Identify which cell holds the provided text, then report its (x, y) central coordinate. 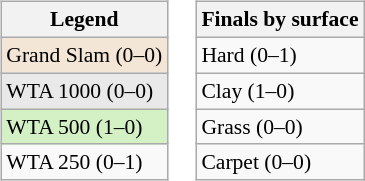
Grass (0–0) (280, 127)
Finals by surface (280, 20)
Legend (84, 20)
Hard (0–1) (280, 55)
Clay (1–0) (280, 91)
WTA 500 (1–0) (84, 127)
WTA 250 (0–1) (84, 162)
WTA 1000 (0–0) (84, 91)
Carpet (0–0) (280, 162)
Grand Slam (0–0) (84, 55)
